Determine the [X, Y] coordinate at the center of the cell enclosing the given text.  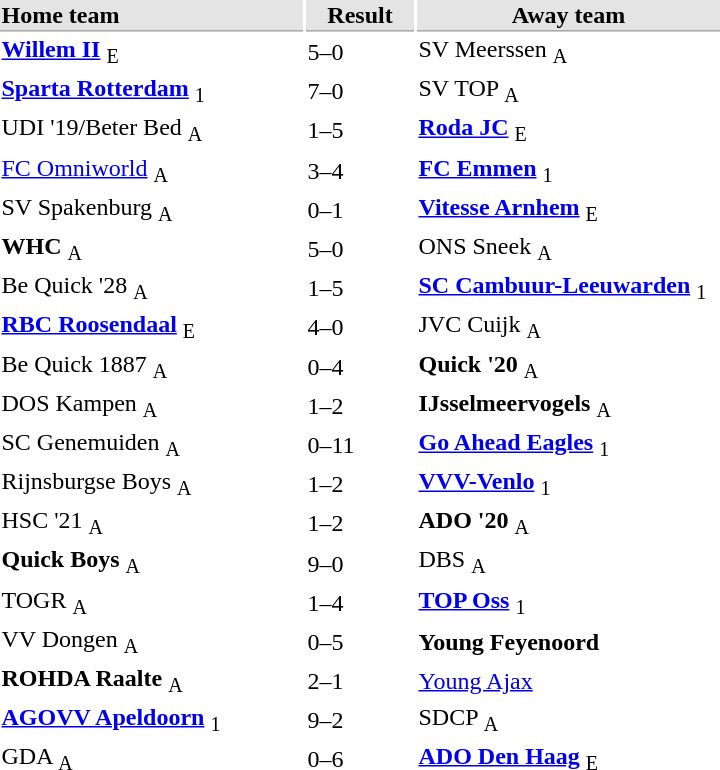
9–2 [360, 720]
TOP Oss 1 [568, 602]
Willem II E [152, 52]
WHC A [152, 249]
Result [360, 16]
SC Cambuur-Leeuwarden 1 [568, 288]
0–5 [360, 642]
JVC Cuijk A [568, 327]
FC Emmen 1 [568, 170]
Young Ajax [568, 681]
Go Ahead Eagles 1 [568, 445]
1–4 [360, 602]
DBS A [568, 563]
HSC '21 A [152, 524]
0–11 [360, 445]
Rijnsburgse Boys A [152, 485]
ONS Sneek A [568, 249]
4–0 [360, 327]
Quick '20 A [568, 367]
ADO '20 A [568, 524]
3–4 [360, 170]
DOS Kampen A [152, 406]
Quick Boys A [152, 563]
Vitesse Arnhem E [568, 210]
Sparta Rotterdam 1 [152, 92]
Be Quick '28 A [152, 288]
0–4 [360, 367]
SV Meerssen A [568, 52]
SC Genemuiden A [152, 445]
TOGR A [152, 602]
ROHDA Raalte A [152, 681]
VV Dongen A [152, 642]
9–0 [360, 563]
0–1 [360, 210]
Young Feyenoord [568, 642]
2–1 [360, 681]
7–0 [360, 92]
SDCP A [568, 720]
SV Spakenburg A [152, 210]
Home team [152, 16]
Away team [568, 16]
SV TOP A [568, 92]
IJsselmeervogels A [568, 406]
AGOVV Apeldoorn 1 [152, 720]
Be Quick 1887 A [152, 367]
VVV-Venlo 1 [568, 485]
Roda JC E [568, 131]
FC Omniworld A [152, 170]
RBC Roosendaal E [152, 327]
UDI '19/Beter Bed A [152, 131]
